Detect which cell encompasses the target text, then output its (x, y) center coordinate. 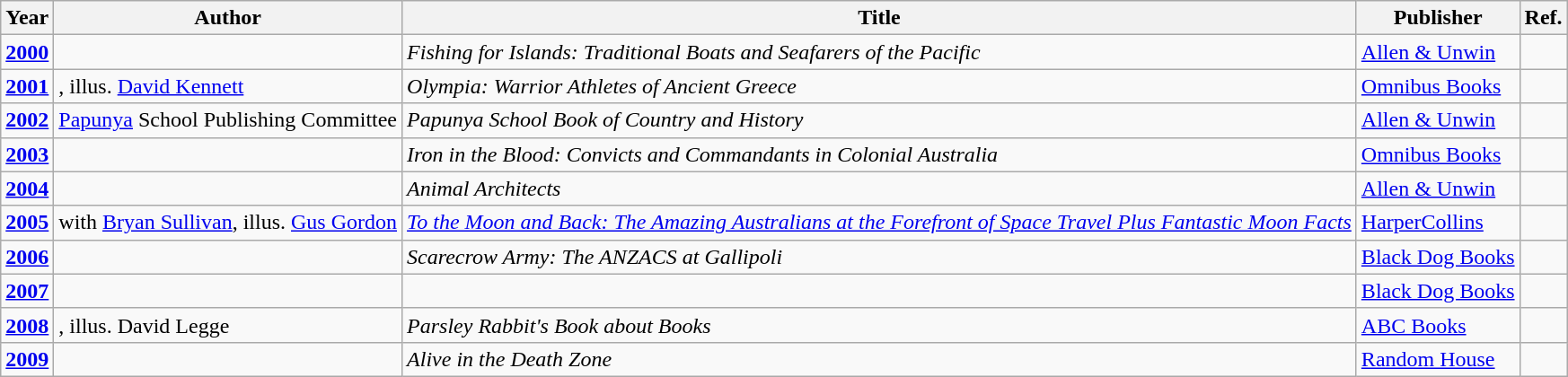
2007 (27, 291)
Papunya School Book of Country and History (880, 120)
2000 (27, 52)
Fishing for Islands: Traditional Boats and Seafarers of the Pacific (880, 52)
Random House (1438, 359)
2005 (27, 223)
Year (27, 18)
Animal Architects (880, 188)
Iron in the Blood: Convicts and Commandants in Colonial Australia (880, 154)
Alive in the Death Zone (880, 359)
, illus. David Kennett (228, 86)
To the Moon and Back: The Amazing Australians at the Forefront of Space Travel Plus Fantastic Moon Facts (880, 223)
Olympia: Warrior Athletes of Ancient Greece (880, 86)
2009 (27, 359)
, illus. David Legge (228, 325)
Author (228, 18)
HarperCollins (1438, 223)
2008 (27, 325)
Title (880, 18)
Scarecrow Army: The ANZACS at Gallipoli (880, 257)
Papunya School Publishing Committee (228, 120)
2006 (27, 257)
2001 (27, 86)
Parsley Rabbit's Book about Books (880, 325)
with Bryan Sullivan, illus. Gus Gordon (228, 223)
2003 (27, 154)
ABC Books (1438, 325)
2004 (27, 188)
2002 (27, 120)
Publisher (1438, 18)
Ref. (1543, 18)
